For the text-containing cell, return its midpoint in [x, y] coordinate format. 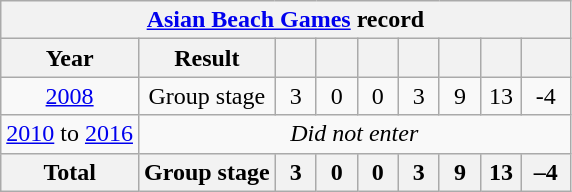
2010 to 2016 [70, 134]
Result [206, 58]
Total [70, 172]
2008 [70, 96]
Did not enter [354, 134]
-4 [546, 96]
Year [70, 58]
–4 [546, 172]
Asian Beach Games record [286, 20]
